Scan for the cell matching the given text and deliver its [x, y] coordinate at center. 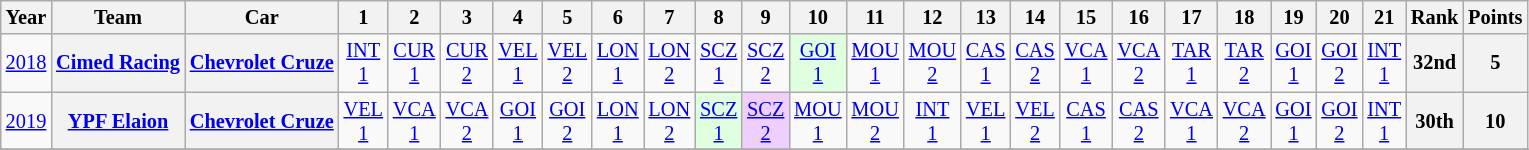
19 [1294, 17]
1 [364, 17]
2 [414, 17]
4 [518, 17]
14 [1034, 17]
2019 [26, 121]
CUR1 [414, 63]
Cimed Racing [118, 63]
13 [986, 17]
3 [468, 17]
11 [874, 17]
30th [1434, 121]
Rank [1434, 17]
16 [1138, 17]
2018 [26, 63]
Points [1495, 17]
CUR2 [468, 63]
8 [718, 17]
17 [1192, 17]
12 [932, 17]
TAR2 [1244, 63]
15 [1086, 17]
7 [670, 17]
Car [262, 17]
20 [1339, 17]
Team [118, 17]
18 [1244, 17]
TAR1 [1192, 63]
21 [1384, 17]
6 [618, 17]
9 [766, 17]
Year [26, 17]
32nd [1434, 63]
YPF Elaion [118, 121]
